Determine the (X, Y) coordinate at the center of the cell enclosing the given text.  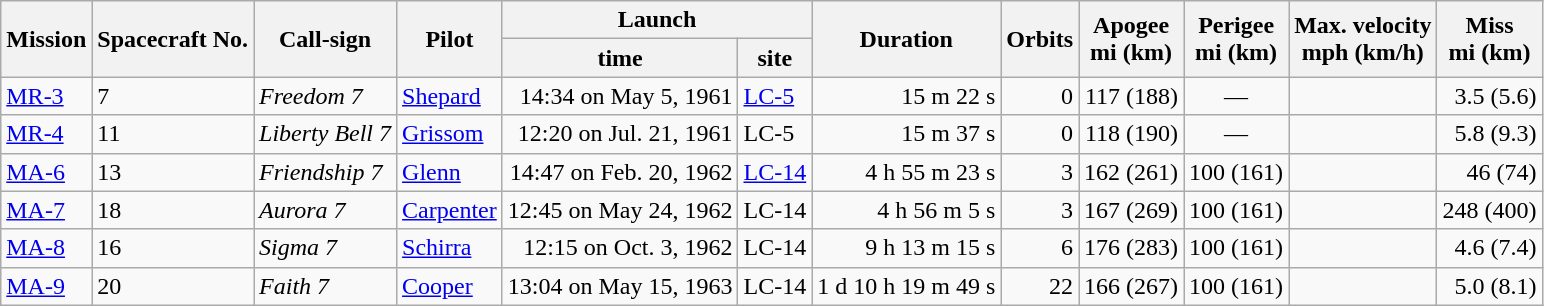
248 (400) (1490, 210)
MR-3 (46, 96)
Call-sign (326, 39)
time (620, 58)
13 (173, 172)
Carpenter (450, 210)
167 (269) (1132, 210)
20 (173, 286)
4 h 56 m 5 s (906, 210)
Freedom 7 (326, 96)
14:34 on May 5, 1961 (620, 96)
Orbits (1040, 39)
site (775, 58)
13:04 on May 15, 1963 (620, 286)
117 (188) (1132, 96)
5.8 (9.3) (1490, 134)
12:45 on May 24, 1962 (620, 210)
14:47 on Feb. 20, 1962 (620, 172)
15 m 22 s (906, 96)
18 (173, 210)
5.0 (8.1) (1490, 286)
166 (267) (1132, 286)
Cooper (450, 286)
16 (173, 248)
12:15 on Oct. 3, 1962 (620, 248)
46 (74) (1490, 172)
3.5 (5.6) (1490, 96)
Spacecraft No. (173, 39)
Aurora 7 (326, 210)
12:20 on Jul. 21, 1961 (620, 134)
162 (261) (1132, 172)
Liberty Bell 7 (326, 134)
Faith 7 (326, 286)
Mission (46, 39)
9 h 13 m 15 s (906, 248)
176 (283) (1132, 248)
7 (173, 96)
Missmi (km) (1490, 39)
6 (1040, 248)
Grissom (450, 134)
Pilot (450, 39)
MA-9 (46, 286)
118 (190) (1132, 134)
MR-4 (46, 134)
Max. velocity mph (km/h) (1363, 39)
Perigeemi (km) (1236, 39)
MA-7 (46, 210)
Schirra (450, 248)
22 (1040, 286)
Sigma 7 (326, 248)
Shepard (450, 96)
Glenn (450, 172)
15 m 37 s (906, 134)
4 h 55 m 23 s (906, 172)
MA-8 (46, 248)
Duration (906, 39)
11 (173, 134)
MA-6 (46, 172)
1 d 10 h 19 m 49 s (906, 286)
Apogeemi (km) (1132, 39)
Friendship 7 (326, 172)
Launch (656, 20)
4.6 (7.4) (1490, 248)
